For the text-containing cell, return its midpoint in [x, y] coordinate format. 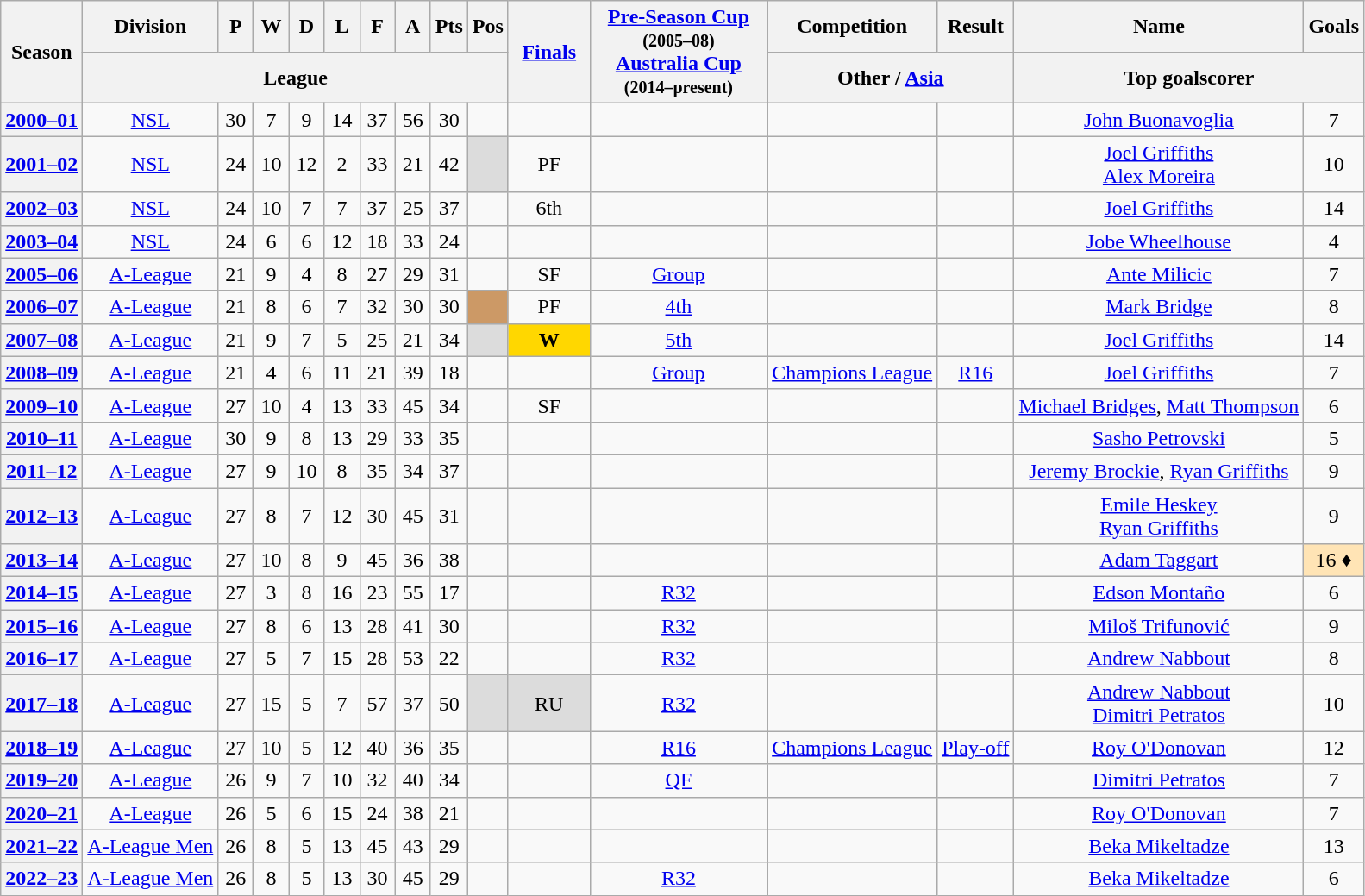
Competition [852, 27]
23 [378, 593]
39 [412, 373]
Season [41, 52]
17 [448, 593]
4th [679, 307]
2014–15 [41, 593]
A [412, 27]
55 [412, 593]
Ante Milicic [1159, 274]
2005–06 [41, 274]
16 [341, 593]
2007–08 [41, 340]
16 ♦ [1334, 561]
Pts [448, 27]
2022–23 [41, 879]
22 [448, 659]
5th [679, 340]
41 [412, 626]
11 [341, 373]
2000–01 [41, 120]
Pos [488, 27]
56 [412, 120]
Sasho Petrovski [1159, 438]
2019–20 [41, 780]
League [296, 78]
6th [548, 209]
Adam Taggart [1159, 561]
Andrew NabboutDimitri Petratos [1159, 704]
Mark Bridge [1159, 307]
Miloš Trifunović [1159, 626]
QF [679, 780]
Edson Montaño [1159, 593]
2020–21 [41, 813]
50 [448, 704]
L [341, 27]
2018–19 [41, 748]
Name [1159, 27]
RU [548, 704]
P [236, 27]
Other / Asia [891, 78]
2009–10 [41, 405]
Finals [548, 52]
D [307, 27]
3 [271, 593]
Result [976, 27]
2017–18 [41, 704]
2010–11 [41, 438]
57 [378, 704]
Top goalscorer [1189, 78]
Jeremy Brockie, Ryan Griffiths [1159, 471]
2006–07 [41, 307]
2008–09 [41, 373]
John Buonavoglia [1159, 120]
Dimitri Petratos [1159, 780]
Goals [1334, 27]
Andrew Nabbout [1159, 659]
53 [412, 659]
2003–04 [41, 241]
Jobe Wheelhouse [1159, 241]
2015–16 [41, 626]
Pre-Season Cup(2005–08)Australia Cup(2014–present) [679, 52]
2013–14 [41, 561]
F [378, 27]
2011–12 [41, 471]
43 [412, 846]
2012–13 [41, 516]
Play-off [976, 748]
2016–17 [41, 659]
Michael Bridges, Matt Thompson [1159, 405]
2021–22 [41, 846]
Joel GriffithsAlex Moreira [1159, 164]
42 [448, 164]
2001–02 [41, 164]
Emile HeskeyRyan Griffiths [1159, 516]
2 [341, 164]
Division [150, 27]
2002–03 [41, 209]
